Output the [X, Y] coordinate of the center of the cell containing the given text.  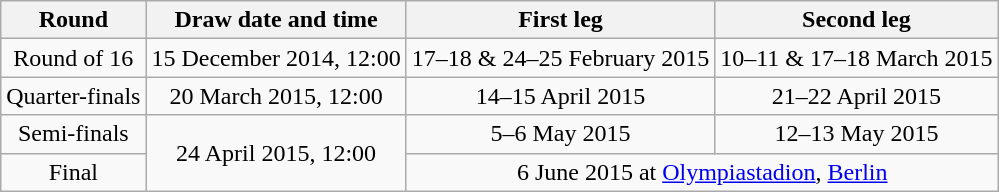
Round of 16 [74, 58]
21–22 April 2015 [856, 96]
15 December 2014, 12:00 [276, 58]
20 March 2015, 12:00 [276, 96]
10–11 & 17–18 March 2015 [856, 58]
17–18 & 24–25 February 2015 [560, 58]
Round [74, 20]
First leg [560, 20]
Draw date and time [276, 20]
Final [74, 172]
5–6 May 2015 [560, 134]
24 April 2015, 12:00 [276, 153]
12–13 May 2015 [856, 134]
6 June 2015 at Olympiastadion, Berlin [702, 172]
14–15 April 2015 [560, 96]
Second leg [856, 20]
Semi-finals [74, 134]
Quarter-finals [74, 96]
